Return the (x, y) coordinate for the center point of the cell that contains the specified text.  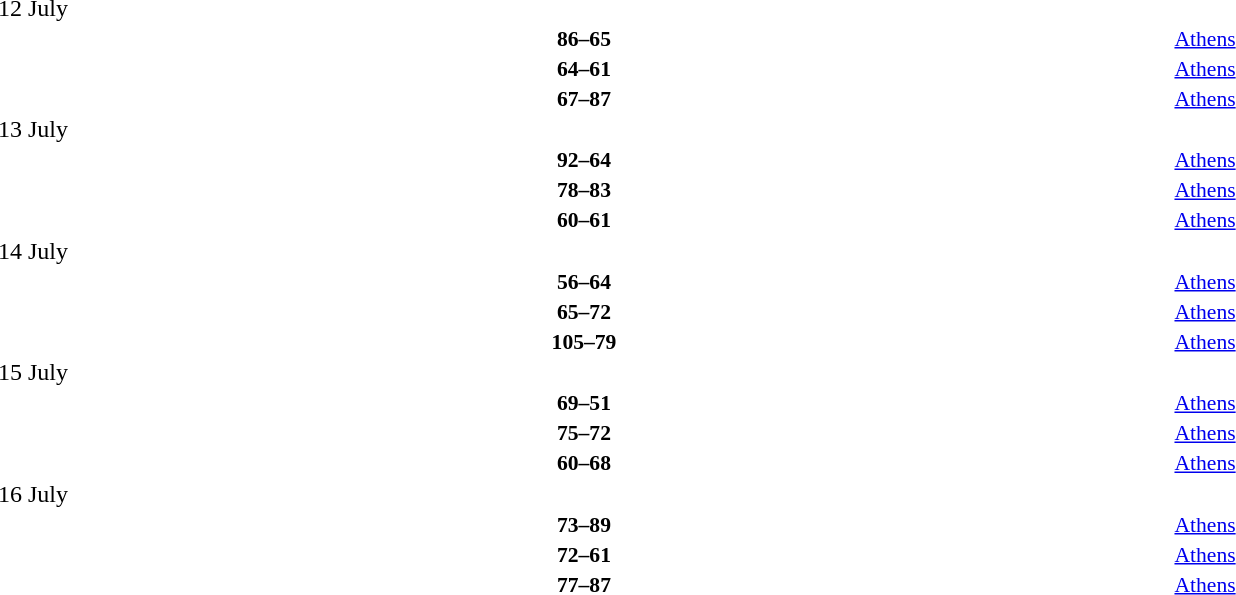
75–72 (584, 433)
60–68 (584, 463)
86–65 (584, 38)
60–61 (584, 220)
92–64 (584, 160)
65–72 (584, 312)
72–61 (584, 554)
69–51 (584, 403)
67–87 (584, 98)
56–64 (584, 282)
73–89 (584, 524)
78–83 (584, 190)
64–61 (584, 68)
105–79 (584, 342)
